Extract the (x, y) coordinate from the center of the cell holding the provided text.  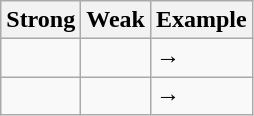
Example (201, 20)
Weak (116, 20)
Strong (41, 20)
